Scan for the cell matching the given text and deliver its [X, Y] coordinate at center. 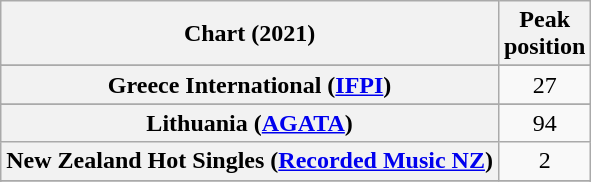
Chart (2021) [250, 34]
Greece International (IFPI) [250, 85]
Peakposition [544, 34]
2 [544, 161]
27 [544, 85]
94 [544, 123]
Lithuania (AGATA) [250, 123]
New Zealand Hot Singles (Recorded Music NZ) [250, 161]
